Return the (X, Y) coordinate for the center point of the cell that contains the specified text.  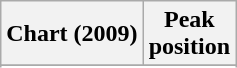
Peakposition (189, 34)
Chart (2009) (72, 34)
